Detect which cell encompasses the target text, then output its [x, y] center coordinate. 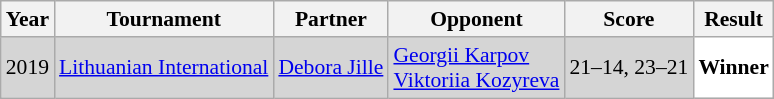
Tournament [164, 19]
Partner [330, 19]
Score [628, 19]
Debora Jille [330, 68]
Georgii Karpov Viktoriia Kozyreva [476, 68]
Lithuanian International [164, 68]
Year [28, 19]
21–14, 23–21 [628, 68]
2019 [28, 68]
Winner [734, 68]
Opponent [476, 19]
Result [734, 19]
